Find where the given text appears and provide that cell's center as (x, y) coordinate. 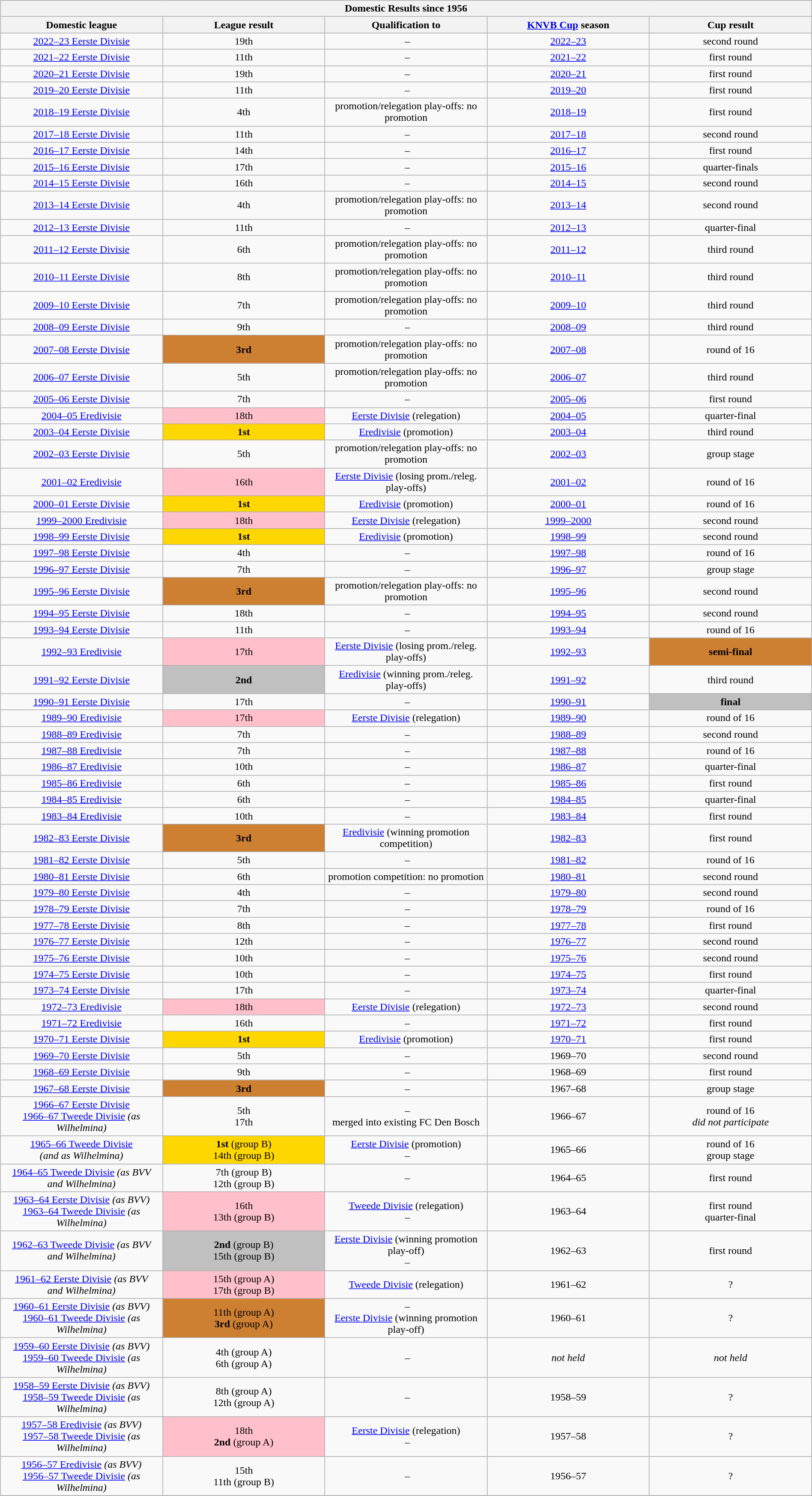
2016–17 (568, 150)
1999–2000 (568, 520)
2007–08 Eerste Divisie (81, 350)
1997–98 Eerste Divisie (81, 553)
1977–78 (568, 925)
2006–07 Eerste Divisie (81, 377)
5th 17th (244, 1116)
4th (group A) 6th (group A) (244, 1358)
1988–89 Eredivisie (81, 734)
Tweede Divisie (relegation) (406, 1284)
2022–23 (568, 41)
18th 2nd (group A) (244, 1436)
1965–66 Tweede Divisie (and as Wilhelmina) (81, 1150)
14th (244, 150)
1993–94 (568, 630)
1977–78 Eerste Divisie (81, 925)
1964–65 Tweede Divisie (as BVV and Wilhelmina) (81, 1177)
1988–89 (568, 734)
Domestic Results since 1956 (406, 9)
Qualification to (406, 25)
2004–05 (568, 416)
1993–94 Eerste Divisie (81, 630)
1972–73 (568, 1007)
2019–20 (568, 90)
2000–01 (568, 504)
Tweede Divisie (relegation) – (406, 1212)
8th (group A) 12th (group A) (244, 1397)
2010–11 Eerste Divisie (81, 278)
Eerste Divisie (winning promotion play-off) – (406, 1251)
1966–67 (568, 1116)
2011–12 (568, 249)
2nd (group B) 15th (group B) (244, 1251)
1969–70 (568, 1056)
1968–69 Eerste Divisie (81, 1072)
1981–82 (568, 860)
– merged into existing FC Den Bosch (406, 1116)
2002–03 Eerste Divisie (81, 454)
1962–63 (568, 1251)
2022–23 Eerste Divisie (81, 41)
– Eerste Divisie (winning promotion play-off) (406, 1318)
1958–59 Eerste Divisie (as BVV) 1958–59 Tweede Divisie (as Wilhelmina) (81, 1397)
2000–01 Eerste Divisie (81, 504)
1973–74 Eerste Divisie (81, 990)
1982–83 Eerste Divisie (81, 838)
1975–76 Eerste Divisie (81, 958)
1984–85 Eredivisie (81, 799)
2014–15 Eerste Divisie (81, 183)
2007–08 (568, 350)
1957–58 (568, 1436)
1985–86 Eredivisie (81, 783)
Eerste Divisie (relegation) – (406, 1436)
1983–84 Eredivisie (81, 816)
1998–99 (568, 536)
1971–72 Eredivisie (81, 1023)
Eerste Divisie (promotion) – (406, 1150)
Domestic league (81, 25)
1967–68 Eerste Divisie (81, 1088)
2008–09 Eerste Divisie (81, 327)
1974–75 Eerste Divisie (81, 974)
1982–83 (568, 838)
2021–22 (568, 57)
1978–79 (568, 909)
1985–86 (568, 783)
2017–18 Eerste Divisie (81, 134)
1996–97 Eerste Divisie (81, 569)
2014–15 (568, 183)
1957–58 Eredivisie (as BVV) 1957–58 Tweede Divisie (as Wilhelmina) (81, 1436)
1989–90 (568, 718)
1981–82 Eerste Divisie (81, 860)
1999–2000 Eredivisie (81, 520)
1968–69 (568, 1072)
2015–16 Eerste Divisie (81, 167)
1991–92 Eerste Divisie (81, 679)
1997–98 (568, 553)
1987–88 (568, 751)
1974–75 (568, 974)
1979–80 Eerste Divisie (81, 893)
11th (group A) 3rd (group A) (244, 1318)
2017–18 (568, 134)
1969–70 Eerste Divisie (81, 1056)
1978–79 Eerste Divisie (81, 909)
1983–84 (568, 816)
1967–68 (568, 1088)
2001–02 (568, 482)
2011–12 Eerste Divisie (81, 249)
2013–14 (568, 205)
Eredivisie (winning promotion competition) (406, 838)
1994–95 (568, 613)
1965–66 (568, 1150)
Cup result (731, 25)
7th (group B) 12th (group B) (244, 1177)
1971–72 (568, 1023)
2009–10 Eerste Divisie (81, 305)
2003–04 (568, 432)
2003–04 Eerste Divisie (81, 432)
1992–93 (568, 652)
2005–06 (568, 399)
1980–81 Eerste Divisie (81, 876)
League result (244, 25)
2013–14 Eerste Divisie (81, 205)
1989–90 Eredivisie (81, 718)
2018–19 (568, 112)
1960–61 Eerste Divisie (as BVV) 1960–61 Tweede Divisie (as Wilhelmina) (81, 1318)
1987–88 Eredivisie (81, 751)
1979–80 (568, 893)
2012–13 (568, 227)
1991–92 (568, 679)
1963–64 Eerste Divisie (as BVV) 1963–64 Tweede Divisie (as Wilhelmina) (81, 1212)
1964–65 (568, 1177)
quarter-finals (731, 167)
1986–87 Eredivisie (81, 767)
KNVB Cup season (568, 25)
1963–64 (568, 1212)
1975–76 (568, 958)
1st (group B) 14th (group B) (244, 1150)
1990–91 (568, 702)
1956–57 (568, 1476)
12th (244, 942)
1976–77 (568, 942)
1998–99 Eerste Divisie (81, 536)
round of 16 did not participate (731, 1116)
1961–62 Eerste Divisie (as BVV and Wilhelmina) (81, 1284)
2019–20 Eerste Divisie (81, 90)
1958–59 (568, 1397)
1980–81 (568, 876)
2002–03 (568, 454)
1959–60 Eerste Divisie (as BVV) 1959–60 Tweede Divisie (as Wilhelmina) (81, 1358)
15th 11th (group B) (244, 1476)
2nd (244, 679)
2012–13 Eerste Divisie (81, 227)
2015–16 (568, 167)
1984–85 (568, 799)
1976–77 Eerste Divisie (81, 942)
2008–09 (568, 327)
1995–96 (568, 591)
1990–91 Eerste Divisie (81, 702)
1970–71 (568, 1039)
16th 13th (group B) (244, 1212)
2010–11 (568, 278)
2005–06 Eerste Divisie (81, 399)
1996–97 (568, 569)
2004–05 Eredivisie (81, 416)
1992–93 Eredivisie (81, 652)
2018–19 Eerste Divisie (81, 112)
first round quarter-final (731, 1212)
1961–62 (568, 1284)
1994–95 Eerste Divisie (81, 613)
15th (group A) 17th (group B) (244, 1284)
Eredivisie (winning prom./releg. play-offs) (406, 679)
promotion competition: no promotion (406, 876)
1995–96 Eerste Divisie (81, 591)
1986–87 (568, 767)
final (731, 702)
1972–73 Eredivisie (81, 1007)
1973–74 (568, 990)
2006–07 (568, 377)
2021–22 Eerste Divisie (81, 57)
round of 16 group stage (731, 1150)
1956–57 Eredivisie (as BVV) 1956–57 Tweede Divisie (as Wilhelmina) (81, 1476)
2020–21 Eerste Divisie (81, 74)
2001–02 Eredivisie (81, 482)
semi-final (731, 652)
1962–63 Tweede Divisie (as BVV and Wilhelmina) (81, 1251)
1966–67 Eerste Divisie 1966–67 Tweede Divisie (as Wilhelmina) (81, 1116)
1960–61 (568, 1318)
2009–10 (568, 305)
2016–17 Eerste Divisie (81, 150)
1970–71 Eerste Divisie (81, 1039)
2020–21 (568, 74)
